Provide the (x, y) coordinate of the cell's center where the given text is located.  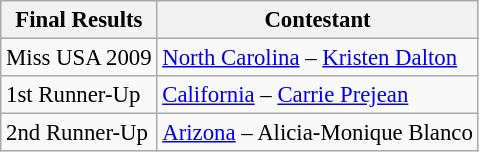
Arizona – Alicia-Monique Blanco (318, 133)
1st Runner-Up (79, 95)
Miss USA 2009 (79, 58)
Final Results (79, 20)
California – Carrie Prejean (318, 95)
North Carolina – Kristen Dalton (318, 58)
2nd Runner-Up (79, 133)
Contestant (318, 20)
